Scan for the cell matching the given text and deliver its [X, Y] coordinate at center. 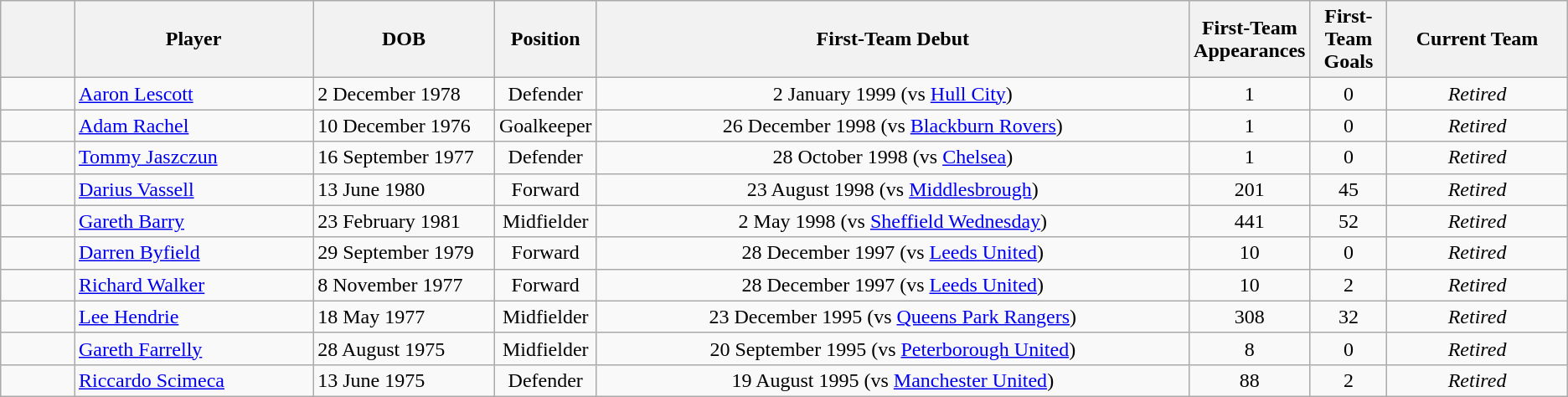
28 October 1998 (vs Chelsea) [893, 157]
13 June 1975 [404, 380]
2 January 1999 (vs Hull City) [893, 94]
23 August 1998 (vs Middlesbrough) [893, 189]
19 August 1995 (vs Manchester United) [893, 380]
23 December 1995 (vs Queens Park Rangers) [893, 317]
52 [1349, 221]
28 August 1975 [404, 348]
10 December 1976 [404, 126]
2 December 1978 [404, 94]
Gareth Barry [193, 221]
Richard Walker [193, 285]
DOB [404, 39]
441 [1250, 221]
8 [1250, 348]
201 [1250, 189]
88 [1250, 380]
Player [193, 39]
Tommy Jaszczun [193, 157]
45 [1349, 189]
Current Team [1478, 39]
Darius Vassell [193, 189]
Goalkeeper [545, 126]
8 November 1977 [404, 285]
32 [1349, 317]
16 September 1977 [404, 157]
Position [545, 39]
Aaron Lescott [193, 94]
Adam Rachel [193, 126]
23 February 1981 [404, 221]
18 May 1977 [404, 317]
13 June 1980 [404, 189]
Riccardo Scimeca [193, 380]
First-Team Debut [893, 39]
First-Team Appearances [1250, 39]
Lee Hendrie [193, 317]
Darren Byfield [193, 253]
26 December 1998 (vs Blackburn Rovers) [893, 126]
20 September 1995 (vs Peterborough United) [893, 348]
2 May 1998 (vs Sheffield Wednesday) [893, 221]
Gareth Farrelly [193, 348]
29 September 1979 [404, 253]
First-Team Goals [1349, 39]
308 [1250, 317]
